Extract the [x, y] coordinate from the center of the cell holding the provided text.  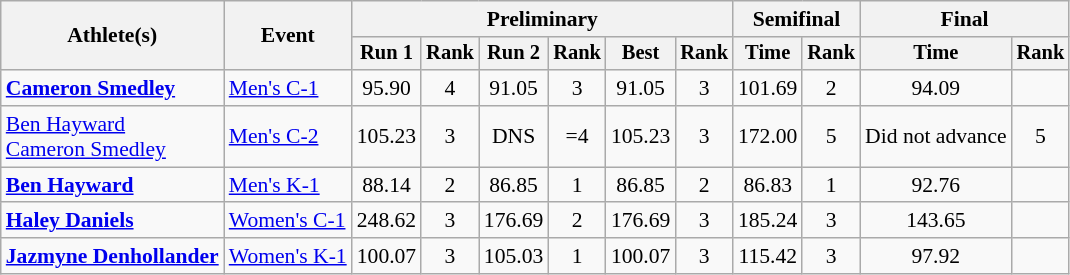
Run 1 [386, 54]
Men's K-1 [288, 185]
Preliminary [542, 19]
95.90 [386, 88]
4 [450, 88]
Jazmyne Denhollander [112, 256]
Semifinal [796, 19]
Women's K-1 [288, 256]
Athlete(s) [112, 36]
Men's C-1 [288, 88]
92.76 [936, 185]
115.42 [768, 256]
Did not advance [936, 136]
Final [964, 19]
Ben Hayward [112, 185]
172.00 [768, 136]
86.83 [768, 185]
185.24 [768, 221]
Run 2 [514, 54]
Women's C-1 [288, 221]
248.62 [386, 221]
94.09 [936, 88]
Event [288, 36]
=4 [577, 136]
88.14 [386, 185]
105.03 [514, 256]
DNS [514, 136]
101.69 [768, 88]
Cameron Smedley [112, 88]
97.92 [936, 256]
143.65 [936, 221]
Haley Daniels [112, 221]
Ben HaywardCameron Smedley [112, 136]
Men's C-2 [288, 136]
Best [640, 54]
